Search for the cell housing the specified text and yield its [x, y] center coordinate. 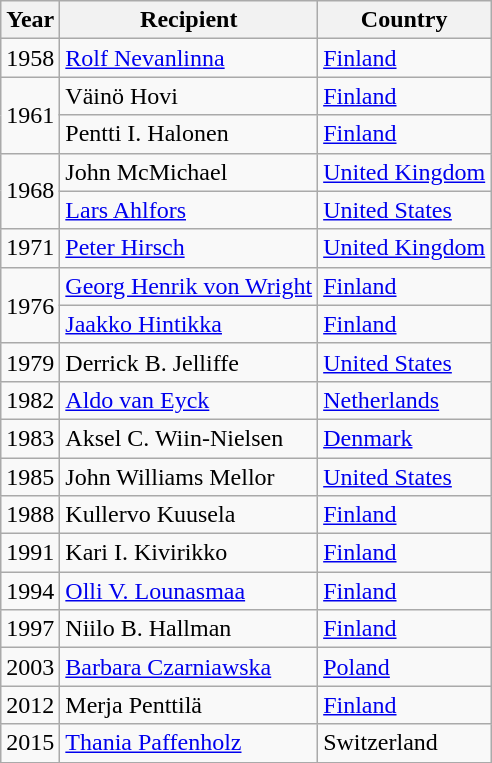
Kari I. Kivirikko [189, 553]
1976 [30, 305]
1961 [30, 115]
Georg Henrik von Wright [189, 286]
1971 [30, 248]
1968 [30, 191]
Derrick B. Jelliffe [189, 362]
1985 [30, 477]
Barbara Czarniawska [189, 667]
2012 [30, 705]
Aksel C. Wiin-Nielsen [189, 438]
1979 [30, 362]
John McMichael [189, 172]
2003 [30, 667]
Switzerland [404, 743]
Year [30, 20]
1983 [30, 438]
Lars Ahlfors [189, 210]
Kullervo Kuusela [189, 515]
Recipient [189, 20]
Denmark [404, 438]
Aldo van Eyck [189, 400]
1982 [30, 400]
1994 [30, 591]
Poland [404, 667]
John Williams Mellor [189, 477]
Niilo B. Hallman [189, 629]
Netherlands [404, 400]
1997 [30, 629]
Thania Paffenholz [189, 743]
Jaakko Hintikka [189, 324]
Olli V. Lounasmaa [189, 591]
2015 [30, 743]
Rolf Nevanlinna [189, 58]
Pentti I. Halonen [189, 134]
Peter Hirsch [189, 248]
Väinö Hovi [189, 96]
1988 [30, 515]
Merja Penttilä [189, 705]
1991 [30, 553]
1958 [30, 58]
Country [404, 20]
